Extract the (x, y) coordinate from the center of the cell holding the provided text.  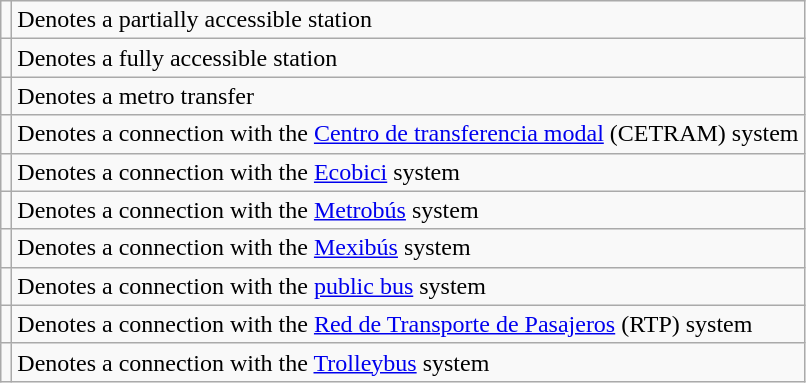
Denotes a connection with the Ecobici system (408, 172)
Denotes a connection with the Trolleybus system (408, 362)
Denotes a metro transfer (408, 96)
Denotes a connection with the Mexibús system (408, 248)
Denotes a connection with the Red de Transporte de Pasajeros (RTP) system (408, 324)
Denotes a connection with the Metrobús system (408, 210)
Denotes a connection with the public bus system (408, 286)
Denotes a connection with the Centro de transferencia modal (CETRAM) system (408, 134)
Denotes a partially accessible station (408, 20)
Denotes a fully accessible station (408, 58)
